Provide the (x, y) coordinate of the cell's center where the given text is located.  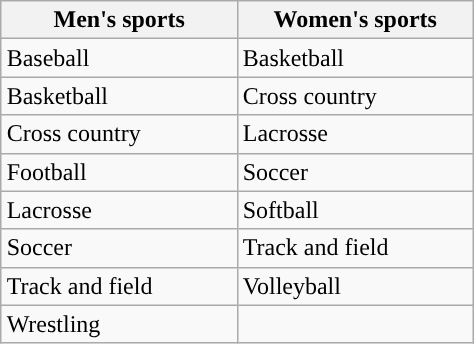
Men's sports (119, 20)
Wrestling (119, 324)
Softball (355, 210)
Volleyball (355, 286)
Football (119, 172)
Women's sports (355, 20)
Baseball (119, 58)
